Find where the given text appears and provide that cell's center as [x, y] coordinate. 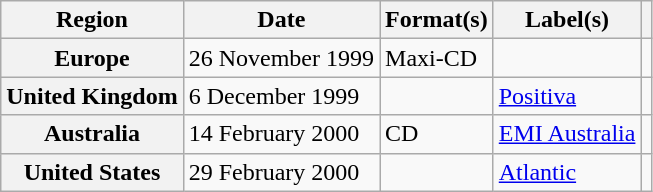
Positiva [567, 96]
Date [281, 20]
CD [437, 134]
Label(s) [567, 20]
Atlantic [567, 172]
Format(s) [437, 20]
14 February 2000 [281, 134]
Maxi-CD [437, 58]
Australia [92, 134]
United States [92, 172]
Europe [92, 58]
EMI Australia [567, 134]
29 February 2000 [281, 172]
6 December 1999 [281, 96]
United Kingdom [92, 96]
26 November 1999 [281, 58]
Region [92, 20]
